Locate the cell with the specified text and output its (X, Y) center coordinate. 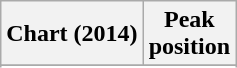
Peakposition (189, 34)
Chart (2014) (72, 34)
